Return (X, Y) of the center of cell containing provided text 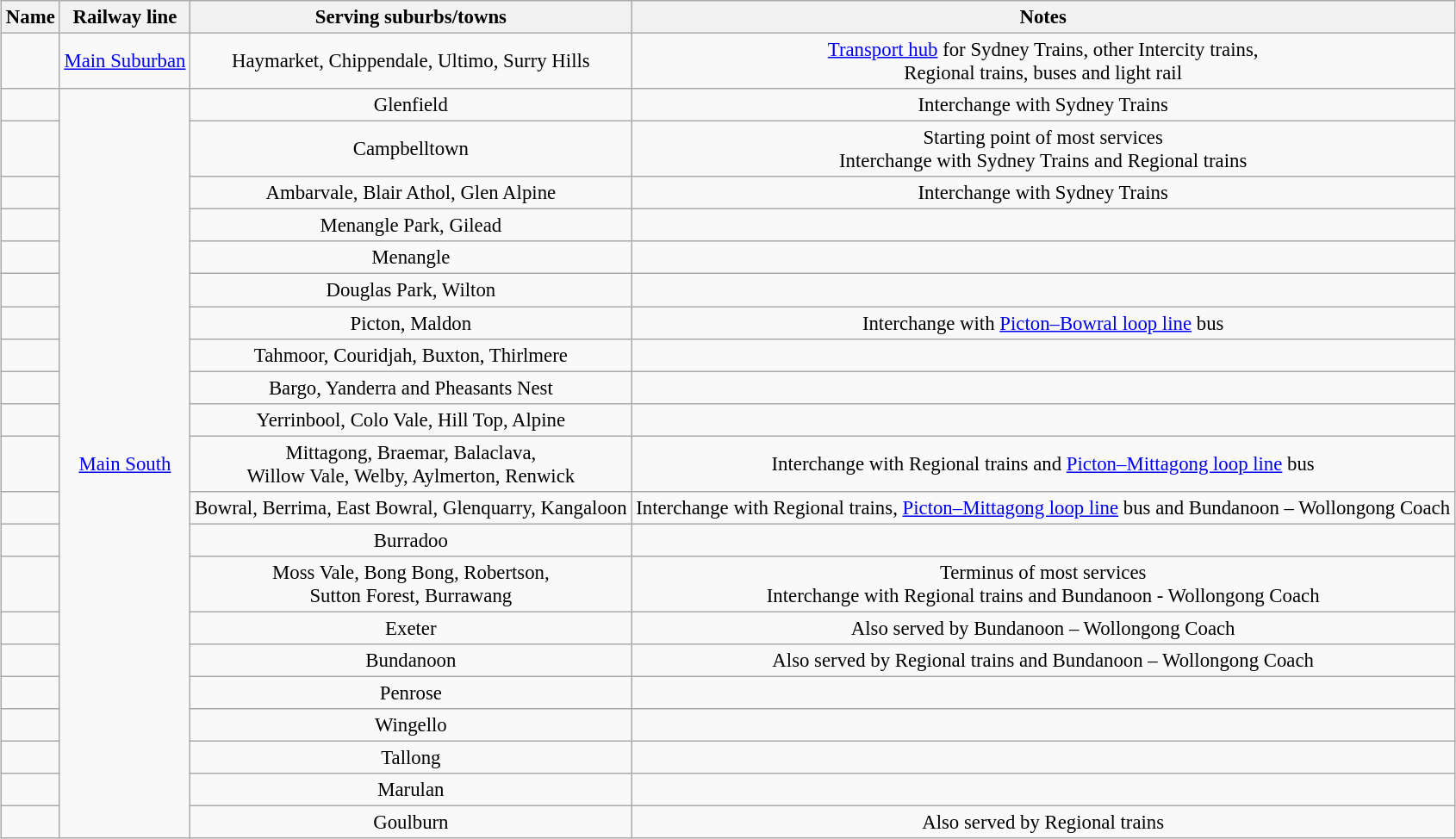
Glenfield (411, 105)
Interchange with Picton–Bowral loop line bus (1043, 323)
Also served by Regional trains (1043, 823)
Marulan (411, 790)
Bowral, Berrima, East Bowral, Glenquarry, Kangaloon (411, 508)
Main Suburban (125, 62)
Wingello (411, 725)
Terminus of most servicesInterchange with Regional trains and Bundanoon - Wollongong Coach (1043, 584)
Also served by Regional trains and Bundanoon – Wollongong Coach (1043, 661)
Interchange with Regional trains, Picton–Mittagong loop line bus and Bundanoon – Wollongong Coach (1043, 508)
Starting point of most servicesInterchange with Sydney Trains and Regional trains (1043, 150)
Main South (125, 463)
Douglas Park, Wilton (411, 290)
Bargo, Yanderra and Pheasants Nest (411, 388)
Menangle (411, 258)
Picton, Maldon (411, 323)
Name (31, 17)
Menangle Park, Gilead (411, 226)
Tallong (411, 758)
Burradoo (411, 540)
Moss Vale, Bong Bong, Robertson,Sutton Forest, Burrawang (411, 584)
Penrose (411, 693)
Goulburn (411, 823)
Notes (1043, 17)
Mittagong, Braemar, Balaclava,Willow Vale, Welby, Aylmerton, Renwick (411, 463)
Haymarket, Chippendale, Ultimo, Surry Hills (411, 62)
Also served by Bundanoon – Wollongong Coach (1043, 628)
Transport hub for Sydney Trains, other Intercity trains, Regional trains, buses and light rail (1043, 62)
Yerrinbool, Colo Vale, Hill Top, Alpine (411, 419)
Interchange with Regional trains and Picton–Mittagong loop line bus (1043, 463)
Railway line (125, 17)
Serving suburbs/towns (411, 17)
Exeter (411, 628)
Ambarvale, Blair Athol, Glen Alpine (411, 193)
Campbelltown (411, 150)
Bundanoon (411, 661)
Tahmoor, Couridjah, Buxton, Thirlmere (411, 355)
